Return (x, y) of the center of cell containing provided text 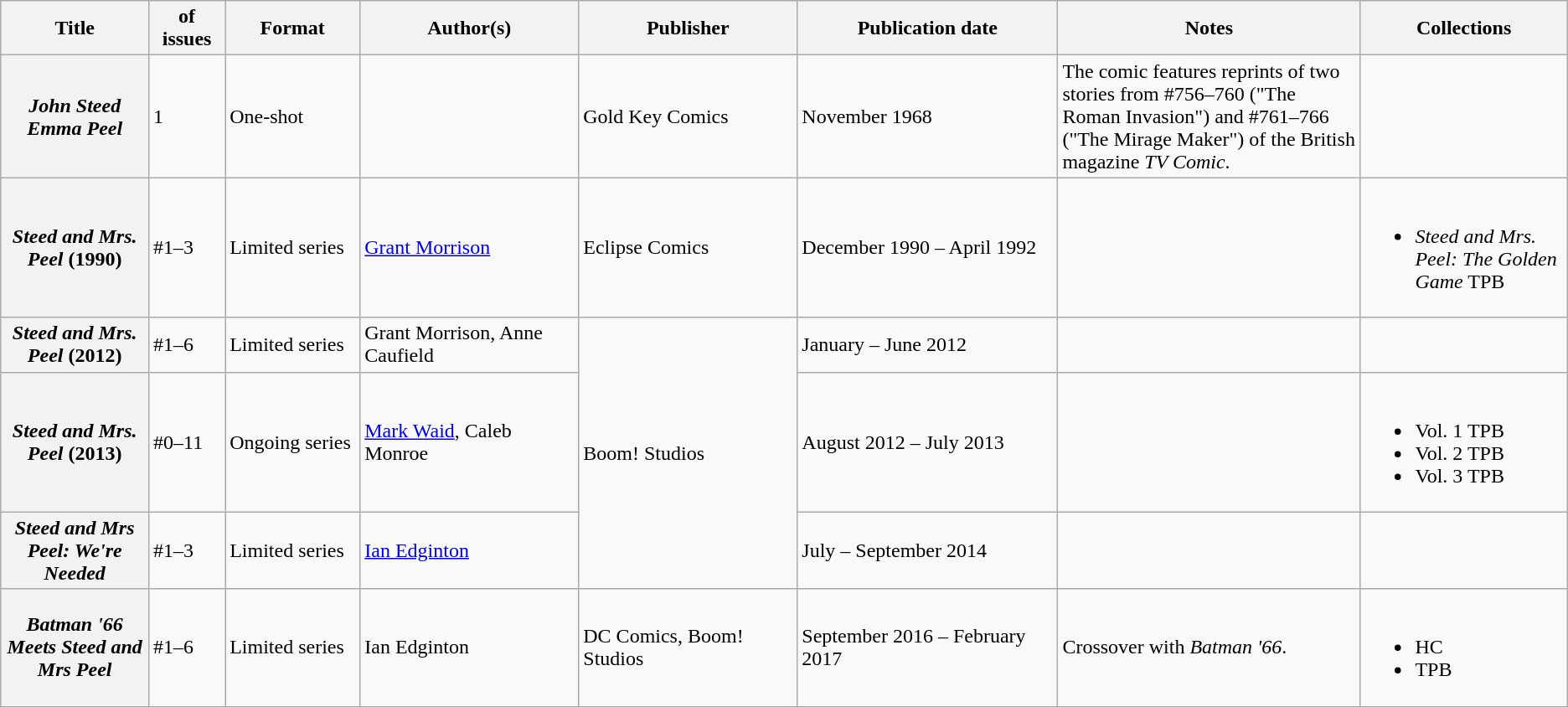
Collections (1464, 28)
John Steed Emma Peel (75, 116)
HCTPB (1464, 648)
Format (293, 28)
January – June 2012 (928, 345)
of issues (188, 28)
Vol. 1 TPBVol. 2 TPBVol. 3 TPB (1464, 442)
Eclipse Comics (689, 248)
One-shot (293, 116)
Mark Waid, Caleb Monroe (469, 442)
Batman '66 Meets Steed and Mrs Peel (75, 648)
Publisher (689, 28)
Notes (1210, 28)
August 2012 – July 2013 (928, 442)
September 2016 – February 2017 (928, 648)
The comic features reprints of two stories from #756–760 ("The Roman Invasion") and #761–766 ("The Mirage Maker") of the British magazine TV Comic. (1210, 116)
Grant Morrison, Anne Caufield (469, 345)
Author(s) (469, 28)
Steed and Mrs. Peel (1990) (75, 248)
1 (188, 116)
Steed and Mrs. Peel: The Golden Game TPB (1464, 248)
November 1968 (928, 116)
Steed and Mrs. Peel (2013) (75, 442)
Steed and Mrs Peel: We're Needed (75, 550)
July – September 2014 (928, 550)
Gold Key Comics (689, 116)
Steed and Mrs. Peel (2012) (75, 345)
DC Comics, Boom! Studios (689, 648)
Ongoing series (293, 442)
December 1990 – April 1992 (928, 248)
Crossover with Batman '66. (1210, 648)
Grant Morrison (469, 248)
Boom! Studios (689, 453)
Title (75, 28)
Publication date (928, 28)
#0–11 (188, 442)
